Provide the [x, y] coordinate of the cell's center where the given text is located.  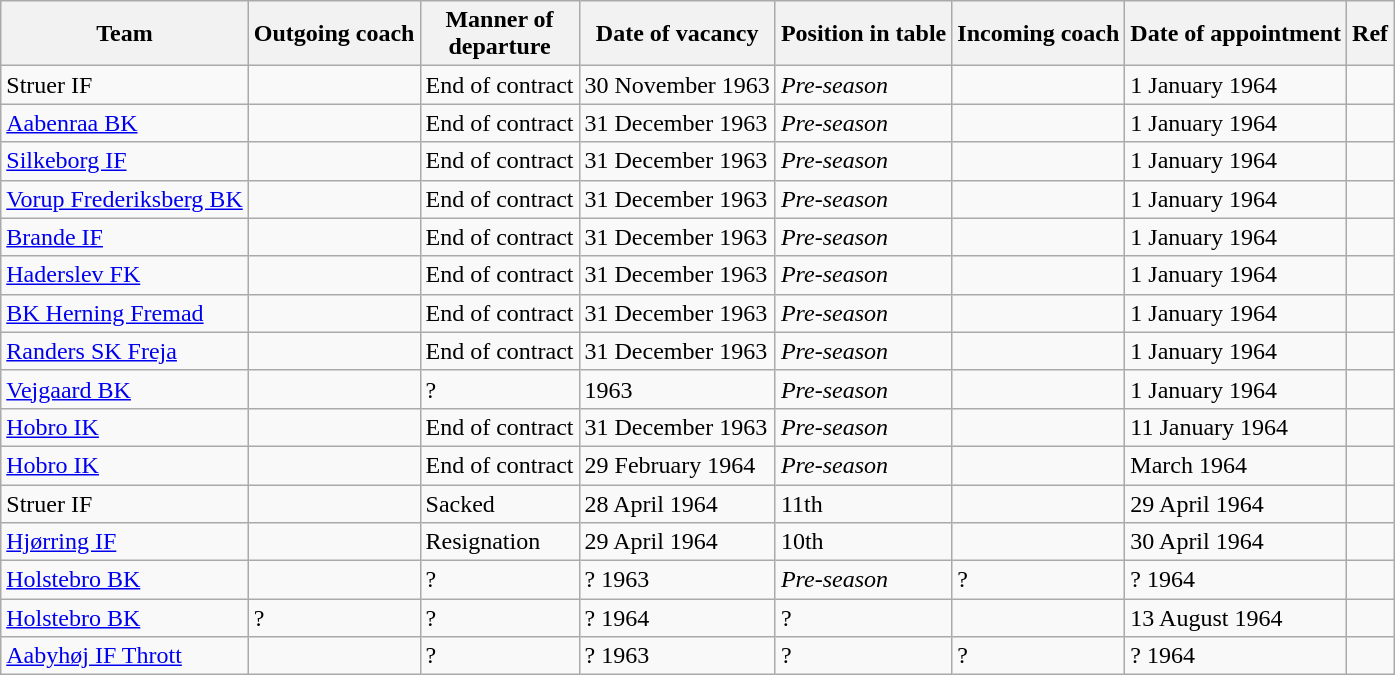
11th [863, 503]
Brande IF [125, 237]
March 1964 [1236, 465]
28 April 1964 [677, 503]
Vejgaard BK [125, 389]
Sacked [500, 503]
Date of appointment [1236, 34]
Silkeborg IF [125, 161]
Date of vacancy [677, 34]
10th [863, 542]
Team [125, 34]
Incoming coach [1038, 34]
Randers SK Freja [125, 351]
30 April 1964 [1236, 542]
Aabyhøj IF Thrott [125, 656]
30 November 1963 [677, 85]
BK Herning Fremad [125, 313]
29 February 1964 [677, 465]
Position in table [863, 34]
Hjørring IF [125, 542]
Ref [1370, 34]
11 January 1964 [1236, 427]
Resignation [500, 542]
13 August 1964 [1236, 618]
Haderslev FK [125, 275]
1963 [677, 389]
Outgoing coach [334, 34]
Aabenraa BK [125, 123]
Vorup Frederiksberg BK [125, 199]
Manner ofdeparture [500, 34]
